Return [X, Y] of the center of cell containing provided text 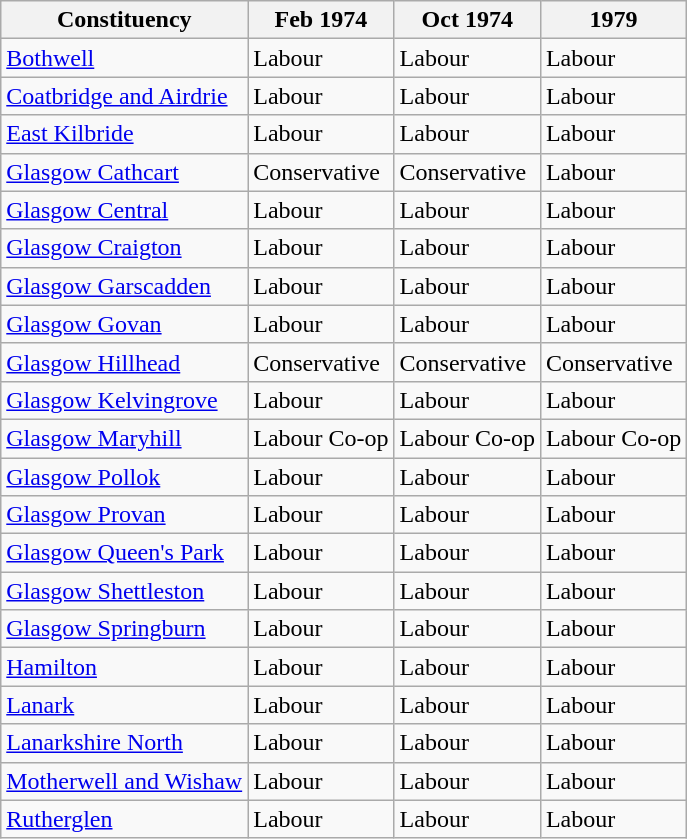
1979 [613, 20]
Glasgow Queen's Park [124, 553]
Glasgow Springburn [124, 629]
Glasgow Maryhill [124, 438]
Glasgow Hillhead [124, 362]
Glasgow Shettleston [124, 591]
Glasgow Pollok [124, 477]
Feb 1974 [321, 20]
Rutherglen [124, 819]
Constituency [124, 20]
Glasgow Garscadden [124, 286]
Motherwell and Wishaw [124, 781]
Glasgow Cathcart [124, 172]
Glasgow Kelvingrove [124, 400]
East Kilbride [124, 134]
Glasgow Govan [124, 324]
Bothwell [124, 58]
Lanark [124, 705]
Glasgow Central [124, 210]
Glasgow Provan [124, 515]
Oct 1974 [467, 20]
Hamilton [124, 667]
Coatbridge and Airdrie [124, 96]
Lanarkshire North [124, 743]
Glasgow Craigton [124, 248]
